Identify which cell holds the provided text, then report its [X, Y] central coordinate. 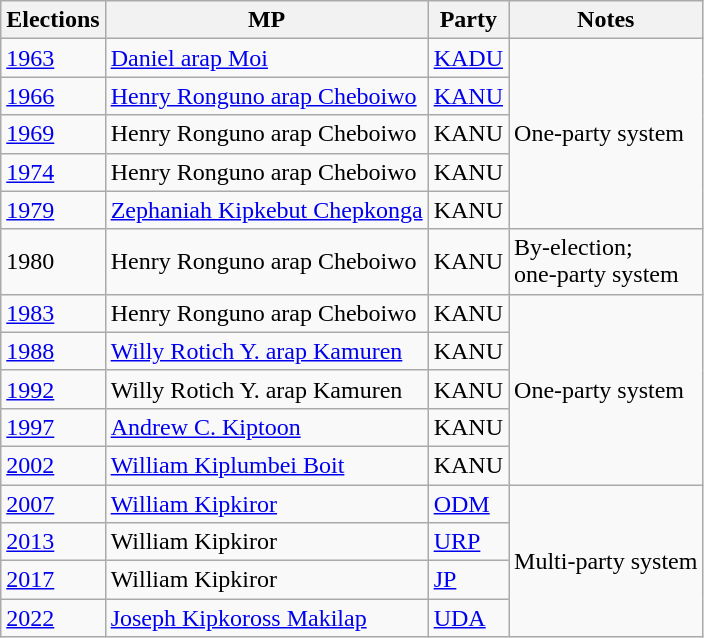
2022 [53, 618]
Notes [606, 20]
MP [266, 20]
1974 [53, 172]
Multi-party system [606, 560]
JP [468, 580]
KADU [468, 58]
By-election;one-party system [606, 262]
2013 [53, 542]
UDA [468, 618]
ODM [468, 503]
1988 [53, 351]
2007 [53, 503]
2002 [53, 465]
2017 [53, 580]
1980 [53, 262]
1966 [53, 96]
1983 [53, 313]
Zephaniah Kipkebut Chepkonga [266, 210]
1992 [53, 389]
Party [468, 20]
1979 [53, 210]
1969 [53, 134]
1997 [53, 427]
URP [468, 542]
Andrew C. Kiptoon [266, 427]
Joseph Kipkoross Makilap [266, 618]
1963 [53, 58]
William Kiplumbei Boit [266, 465]
Elections [53, 20]
Daniel arap Moi [266, 58]
